Identify which cell holds the provided text, then report its [x, y] central coordinate. 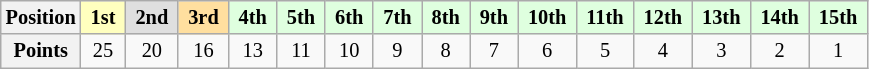
7th [397, 17]
13 [253, 51]
25 [104, 51]
11 [301, 51]
13th [721, 17]
Position [41, 17]
8th [446, 17]
15th [838, 17]
5th [301, 17]
2nd [152, 17]
10th [547, 17]
5 [604, 51]
8 [446, 51]
11th [604, 17]
14th [779, 17]
1 [838, 51]
12th [663, 17]
6th [349, 17]
10 [349, 51]
6 [547, 51]
4 [663, 51]
9 [397, 51]
Points [41, 51]
2 [779, 51]
7 [494, 51]
1st [104, 17]
20 [152, 51]
4th [253, 17]
3rd [203, 17]
3 [721, 51]
9th [494, 17]
16 [203, 51]
